Pinpoint the cell where the given text exists, returning its [X, Y] midpoint coordinate. 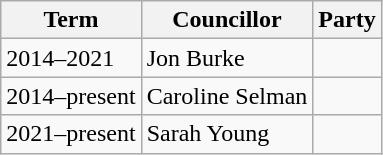
Caroline Selman [227, 96]
2014–present [71, 96]
Party [347, 20]
2021–present [71, 134]
Term [71, 20]
Councillor [227, 20]
Sarah Young [227, 134]
Jon Burke [227, 58]
2014–2021 [71, 58]
